From the cell containing the given text, extract its center point as (X, Y) coordinate. 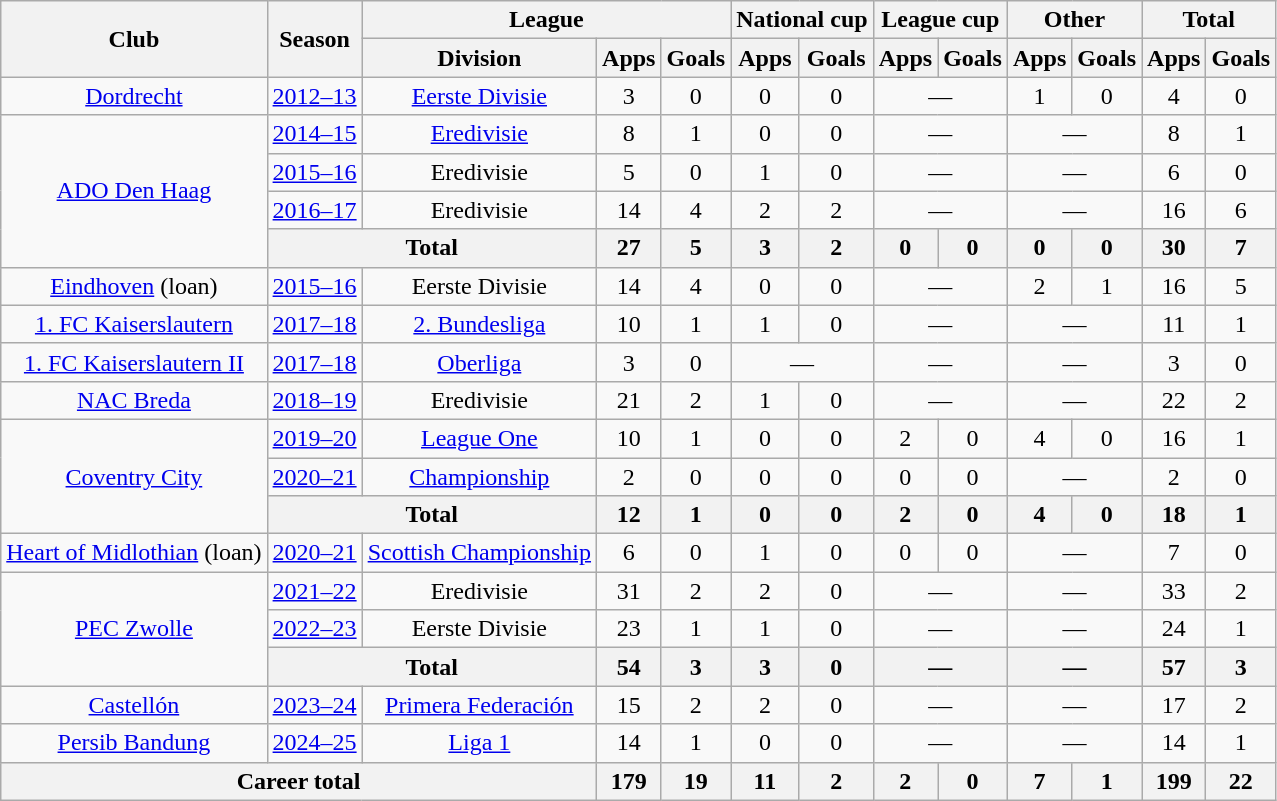
Other (1074, 20)
179 (629, 781)
Scottish Championship (479, 553)
Primera Federación (479, 705)
Liga 1 (479, 743)
18 (1174, 515)
Oberliga (479, 362)
Castellón (134, 705)
Persib Bandung (134, 743)
27 (629, 248)
30 (1174, 248)
19 (696, 781)
Dordrecht (134, 96)
Division (479, 58)
National cup (802, 20)
33 (1174, 591)
2019–20 (314, 438)
2. Bundesliga (479, 324)
24 (1174, 629)
League One (479, 438)
2021–22 (314, 591)
2014–15 (314, 134)
NAC Breda (134, 400)
Career total (299, 781)
Club (134, 39)
57 (1174, 667)
2018–19 (314, 400)
2016–17 (314, 210)
Championship (479, 477)
Season (314, 39)
ADO Den Haag (134, 191)
Coventry City (134, 476)
54 (629, 667)
2023–24 (314, 705)
Eindhoven (loan) (134, 286)
15 (629, 705)
199 (1174, 781)
31 (629, 591)
2012–13 (314, 96)
23 (629, 629)
2022–23 (314, 629)
12 (629, 515)
1. FC Kaiserslautern (134, 324)
League (546, 20)
League cup (940, 20)
PEC Zwolle (134, 629)
21 (629, 400)
1. FC Kaiserslautern II (134, 362)
17 (1174, 705)
2024–25 (314, 743)
Heart of Midlothian (loan) (134, 553)
